Return the (x, y) coordinate for the center point of the cell that contains the specified text.  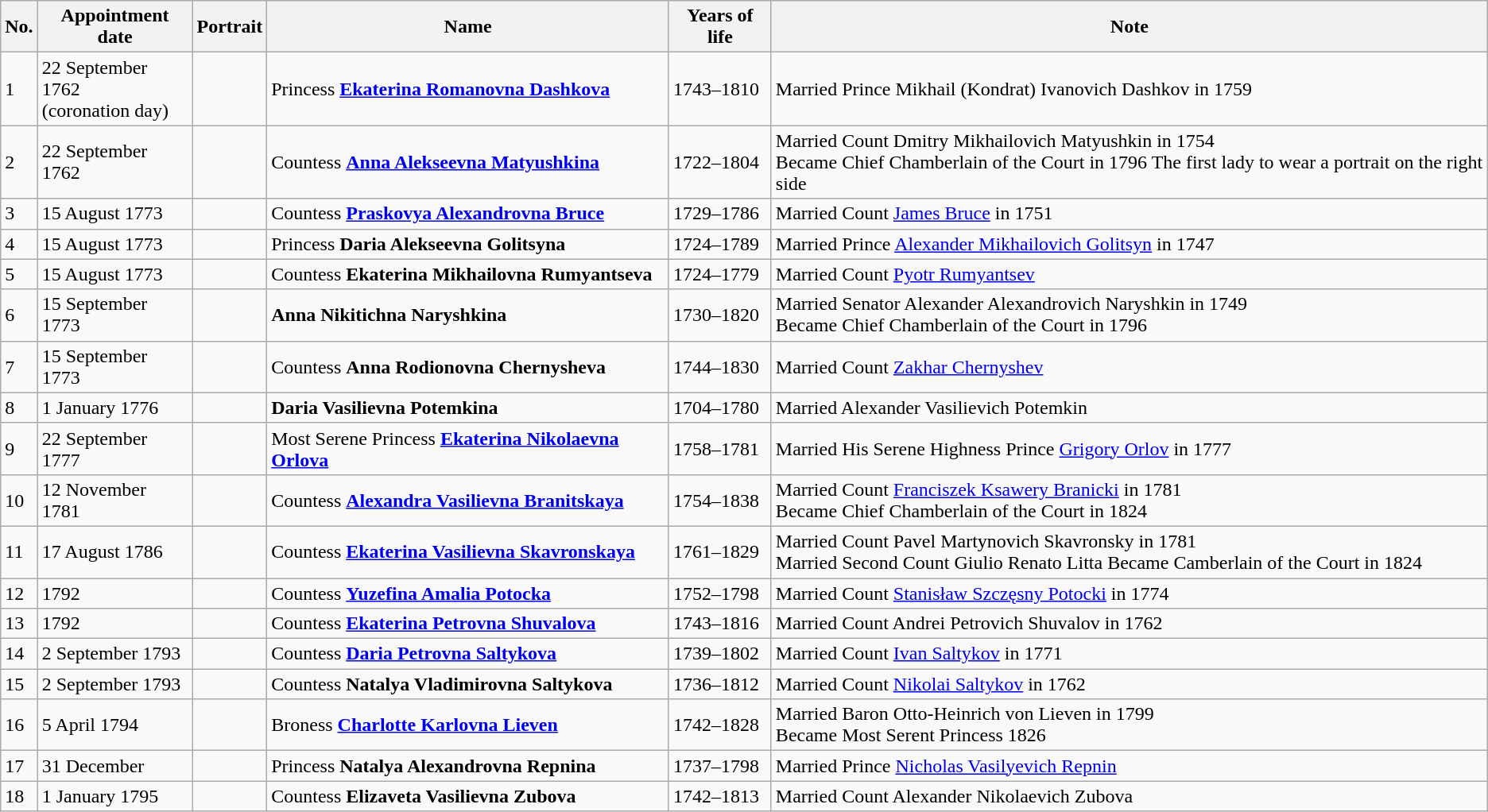
1761–1829 (720, 551)
11 (19, 551)
22 September 1777 (114, 448)
13 (19, 624)
1704–1780 (720, 408)
Note (1129, 27)
18 (19, 796)
Broness Charlotte Karlovna Lieven (468, 725)
1729–1786 (720, 214)
Princess Daria Alekseevna Golitsyna (468, 244)
Countess Anna Alekseevna Matyushkina (468, 162)
10 (19, 501)
14 (19, 654)
Countess Ekaterina Vasilievna Skavronskaya (468, 551)
Married Prince Alexander Mikhailovich Golitsyn in 1747 (1129, 244)
Name (468, 27)
Married Prince Mikhail (Kondrat) Ivanovich Dashkov in 1759 (1129, 89)
22 September 1762(coronation day) (114, 89)
Countess Elizaveta Vasilievna Zubova (468, 796)
1742–1813 (720, 796)
17 (19, 766)
Anna Nikitichna Naryshkina (468, 315)
9 (19, 448)
1 (19, 89)
Countess Daria Petrovna Saltykova (468, 654)
Countess Praskovya Alexandrovna Bruce (468, 214)
1736–1812 (720, 684)
16 (19, 725)
4 (19, 244)
Married Senator Alexander Alexandrovich Naryshkin in 1749Became Chief Chamberlain of the Court in 1796 (1129, 315)
Married Count Ivan Saltykov in 1771 (1129, 654)
Countess Natalya Vladimirovna Saltykova (468, 684)
Countess Ekaterina Mikhailovna Rumyantseva (468, 274)
31 December (114, 766)
Married Prince Nicholas Vasilyevich Repnin (1129, 766)
Married Count Stanisław Szczęsny Potocki in 1774 (1129, 594)
5 April 1794 (114, 725)
Married Count Nikolai Saltykov in 1762 (1129, 684)
12 November 1781 (114, 501)
1 January 1776 (114, 408)
6 (19, 315)
Princess Ekaterina Romanovna Dashkova (468, 89)
1743–1816 (720, 624)
1743–1810 (720, 89)
1724–1789 (720, 244)
1754–1838 (720, 501)
Married His Serene Highness Prince Grigory Orlov in 1777 (1129, 448)
Countess Yuzefina Amalia Potocka (468, 594)
Married Count James Bruce in 1751 (1129, 214)
1742–1828 (720, 725)
8 (19, 408)
Princess Natalya Alexandrovna Repnina (468, 766)
12 (19, 594)
1744–1830 (720, 367)
Most Serene Princess Ekaterina Nikolaevna Orlova (468, 448)
Married Count Pyotr Rumyantsev (1129, 274)
Portrait (230, 27)
Married Count Pavel Martynovich Skavronsky in 1781Married Second Count Giulio Renato Litta Became Camberlain of the Court in 1824 (1129, 551)
7 (19, 367)
Years of life (720, 27)
1739–1802 (720, 654)
Married Count Franciszek Ksawery Branicki in 1781Became Chief Chamberlain of the Court in 1824 (1129, 501)
5 (19, 274)
Countess Ekaterina Petrovna Shuvalova (468, 624)
Married Count Alexander Nikolaevich Zubova (1129, 796)
1 January 1795 (114, 796)
Married Baron Otto-Heinrich von Lieven in 1799Became Most Serent Princess 1826 (1129, 725)
Countess Alexandra Vasilievna Branitskaya (468, 501)
1724–1779 (720, 274)
3 (19, 214)
1730–1820 (720, 315)
22 September 1762 (114, 162)
Married Alexander Vasilievich Potemkin (1129, 408)
1722–1804 (720, 162)
Married Count Andrei Petrovich Shuvalov in 1762 (1129, 624)
Married Count Dmitry Mikhailovich Matyushkin in 1754Became Chief Chamberlain of the Court in 1796 The first lady to wear a portrait on the right side (1129, 162)
Countess Anna Rodionovna Chernysheva (468, 367)
Appointment date (114, 27)
17 August 1786 (114, 551)
1737–1798 (720, 766)
Married Count Zakhar Chernyshev (1129, 367)
15 (19, 684)
1752–1798 (720, 594)
2 (19, 162)
No. (19, 27)
1758–1781 (720, 448)
Daria Vasilievna Potemkina (468, 408)
